Scan for the cell matching the given text and deliver its [x, y] coordinate at center. 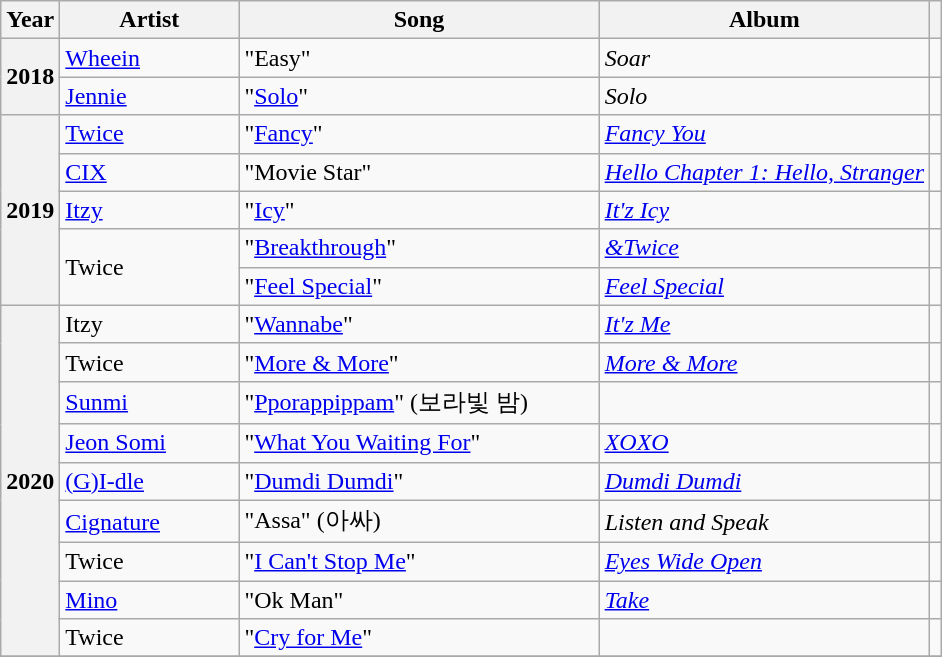
XOXO [764, 443]
2018 [30, 77]
CIX [150, 172]
Dumdi Dumdi [764, 481]
Solo [764, 96]
"More & More" [419, 362]
"Solo" [419, 96]
It'z Me [764, 324]
Fancy You [764, 134]
"I Can't Stop Me" [419, 562]
"Assa" (아싸) [419, 522]
Sunmi [150, 402]
&Twice [764, 248]
Jennie [150, 96]
It'z Icy [764, 210]
"What You Waiting For" [419, 443]
"Wannabe" [419, 324]
Feel Special [764, 286]
Year [30, 20]
"Dumdi Dumdi" [419, 481]
"Breakthrough" [419, 248]
Wheein [150, 58]
"Ok Man" [419, 600]
Listen and Speak [764, 522]
"Icy" [419, 210]
Hello Chapter 1: Hello, Stranger [764, 172]
(G)I-dle [150, 481]
More & More [764, 362]
Take [764, 600]
2019 [30, 210]
Album [764, 20]
Mino [150, 600]
"Cry for Me" [419, 638]
"Feel Special" [419, 286]
"Easy" [419, 58]
Eyes Wide Open [764, 562]
2020 [30, 481]
Artist [150, 20]
"Movie Star" [419, 172]
Cignature [150, 522]
Jeon Somi [150, 443]
Soar [764, 58]
Song [419, 20]
"Pporappippam" (보라빛 밤) [419, 402]
"Fancy" [419, 134]
